Return [X, Y] of the center of cell containing provided text 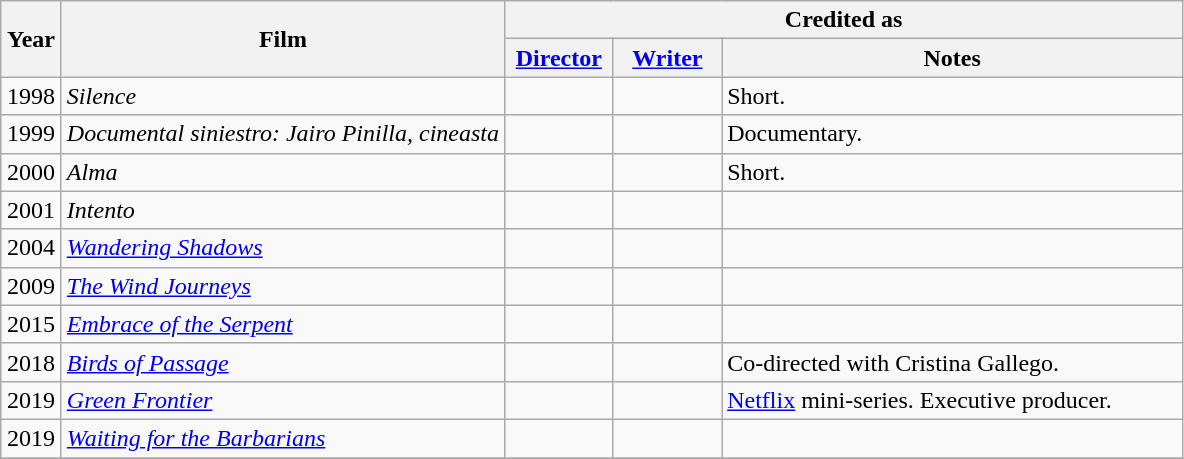
Writer [668, 58]
Notes [952, 58]
1998 [32, 96]
Birds of Passage [282, 362]
Year [32, 39]
2018 [32, 362]
Credited as [844, 20]
2009 [32, 286]
Film [282, 39]
Wandering Shadows [282, 248]
Alma [282, 172]
Director [560, 58]
2001 [32, 210]
2000 [32, 172]
Embrace of the Serpent [282, 324]
Intento [282, 210]
Co-directed with Cristina Gallego. [952, 362]
Green Frontier [282, 400]
Documentary. [952, 134]
Netflix mini-series. Executive producer. [952, 400]
2004 [32, 248]
1999 [32, 134]
Silence [282, 96]
Waiting for the Barbarians [282, 438]
Documental siniestro: Jairo Pinilla, cineasta [282, 134]
The Wind Journeys [282, 286]
2015 [32, 324]
